Return the [X, Y] coordinate for the center point of the cell that contains the specified text.  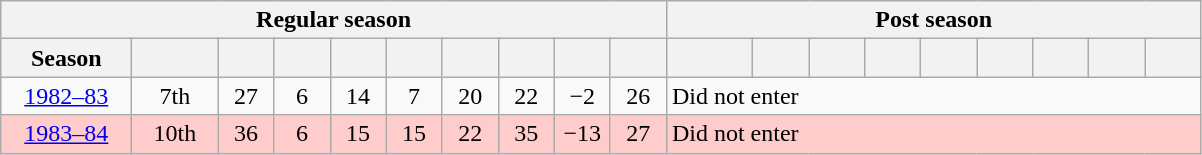
1983–84 [66, 134]
1982–83 [66, 96]
35 [526, 134]
−13 [582, 134]
Post season [934, 20]
26 [638, 96]
Season [66, 58]
36 [246, 134]
−2 [582, 96]
7th [175, 96]
Regular season [334, 20]
14 [358, 96]
10th [175, 134]
20 [470, 96]
7 [414, 96]
